Search for the cell housing the specified text and yield its (X, Y) center coordinate. 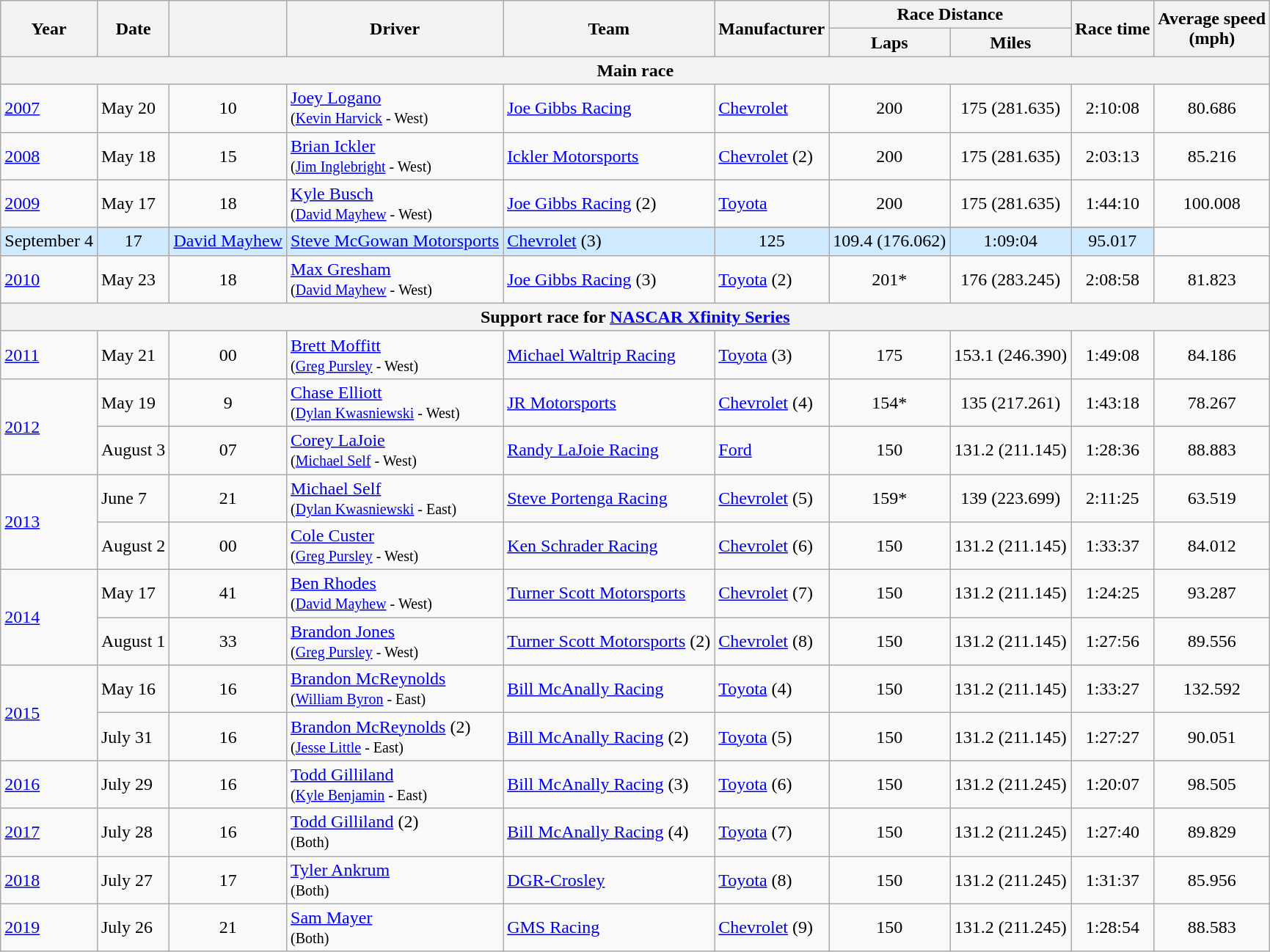
1:27:40 (1112, 832)
1:44:10 (1112, 204)
Todd Gilliland(Kyle Benjamin - East) (395, 785)
89.556 (1212, 641)
Chevrolet (9) (772, 927)
August 1 (133, 641)
May 19 (133, 402)
Chevrolet (6) (772, 546)
Brandon McReynolds(William Byron - East) (395, 689)
2008 (49, 155)
2:10:08 (1112, 109)
1:33:37 (1112, 546)
2009 (49, 204)
78.267 (1212, 402)
Kyle Busch(David Mayhew - West) (395, 204)
1:33:27 (1112, 689)
Michael Self(Dylan Kwasniewski - East) (395, 497)
Year (49, 29)
85.956 (1212, 880)
1:28:54 (1112, 927)
Bill McAnally Racing (2) (609, 736)
July 26 (133, 927)
Brett Moffitt(Greg Pursley - West) (395, 355)
2:03:13 (1112, 155)
Chevrolet (7) (772, 594)
August 3 (133, 450)
9 (228, 402)
Turner Scott Motorsports (609, 594)
Chevrolet (3) (609, 241)
98.505 (1212, 785)
15 (228, 155)
Brandon McReynolds (2)(Jesse Little - East) (395, 736)
Sam Mayer(Both) (395, 927)
Ken Schrader Racing (609, 546)
Chevrolet (772, 109)
May 20 (133, 109)
Toyota (8) (772, 880)
Toyota (5) (772, 736)
Chevrolet (8) (772, 641)
2010 (49, 279)
Driver (395, 29)
Toyota (2) (772, 279)
2018 (49, 880)
88.883 (1212, 450)
Brandon Jones(Greg Pursley - West) (395, 641)
154* (889, 402)
85.216 (1212, 155)
Steve Portenga Racing (609, 497)
Race time (1112, 29)
2013 (49, 521)
1:20:07 (1112, 785)
84.186 (1212, 355)
88.583 (1212, 927)
33 (228, 641)
1:28:36 (1112, 450)
Race Distance (950, 15)
80.686 (1212, 109)
Joe Gibbs Racing (3) (609, 279)
1:31:37 (1112, 880)
93.287 (1212, 594)
May 23 (133, 279)
Tyler Ankrum(Both) (395, 880)
2017 (49, 832)
90.051 (1212, 736)
2007 (49, 109)
Bill McAnally Racing (4) (609, 832)
Cole Custer(Greg Pursley - West) (395, 546)
Chevrolet (2) (772, 155)
153.1 (246.390) (1011, 355)
Manufacturer (772, 29)
July 28 (133, 832)
Michael Waltrip Racing (609, 355)
159* (889, 497)
Chevrolet (5) (772, 497)
2016 (49, 785)
Joe Gibbs Racing (2) (609, 204)
Chevrolet (4) (772, 402)
Joe Gibbs Racing (609, 109)
Bill McAnally Racing (3) (609, 785)
1:27:27 (1112, 736)
September 4 (49, 241)
2014 (49, 618)
Toyota (6) (772, 785)
May 21 (133, 355)
1:09:04 (1011, 241)
Joey Logano(Kevin Harvick - West) (395, 109)
125 (772, 241)
1:49:08 (1112, 355)
1:27:56 (1112, 641)
176 (283.245) (1011, 279)
David Mayhew (228, 241)
Corey LaJoie(Michael Self - West) (395, 450)
Brian Ickler(Jim Inglebright - West) (395, 155)
Toyota (3) (772, 355)
Randy LaJoie Racing (609, 450)
Toyota (772, 204)
Bill McAnally Racing (609, 689)
Turner Scott Motorsports (2) (609, 641)
89.829 (1212, 832)
May 16 (133, 689)
Ben Rhodes(David Mayhew - West) (395, 594)
Toyota (4) (772, 689)
2:08:58 (1112, 279)
100.008 (1212, 204)
Todd Gilliland (2)(Both) (395, 832)
Chase Elliott(Dylan Kwasniewski - West) (395, 402)
109.4 (176.062) (889, 241)
135 (217.261) (1011, 402)
Team (609, 29)
Main race (635, 70)
Steve McGowan Motorsports (395, 241)
Ford (772, 450)
July 29 (133, 785)
Support race for NASCAR Xfinity Series (635, 317)
June 7 (133, 497)
132.592 (1212, 689)
2012 (49, 426)
95.017 (1112, 241)
JR Motorsports (609, 402)
Max Gresham(David Mayhew - West) (395, 279)
41 (228, 594)
Laps (889, 43)
July 31 (133, 736)
2015 (49, 713)
May 18 (133, 155)
Date (133, 29)
GMS Racing (609, 927)
August 2 (133, 546)
2019 (49, 927)
07 (228, 450)
Miles (1011, 43)
81.823 (1212, 279)
Average speed(mph) (1212, 29)
July 27 (133, 880)
Toyota (7) (772, 832)
2011 (49, 355)
139 (223.699) (1011, 497)
84.012 (1212, 546)
201* (889, 279)
63.519 (1212, 497)
2:11:25 (1112, 497)
1:24:25 (1112, 594)
Ickler Motorsports (609, 155)
DGR-Crosley (609, 880)
10 (228, 109)
175 (889, 355)
1:43:18 (1112, 402)
